Extract the (X, Y) coordinate from the center of the cell holding the provided text.  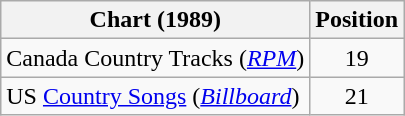
Chart (1989) (156, 20)
Position (357, 20)
19 (357, 58)
Canada Country Tracks (RPM) (156, 58)
21 (357, 96)
US Country Songs (Billboard) (156, 96)
